Extract the [X, Y] coordinate from the center of the cell holding the provided text.  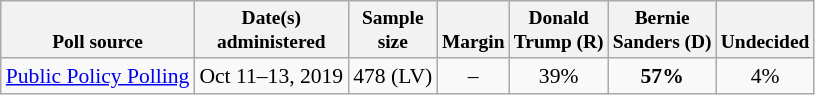
57% [662, 76]
Date(s)administered [271, 30]
478 (LV) [392, 76]
39% [558, 76]
Margin [473, 30]
DonaldTrump (R) [558, 30]
Poll source [98, 30]
Public Policy Polling [98, 76]
Oct 11–13, 2019 [271, 76]
– [473, 76]
Undecided [765, 30]
4% [765, 76]
BernieSanders (D) [662, 30]
Samplesize [392, 30]
